Locate the cell with the specified text and output its (x, y) center coordinate. 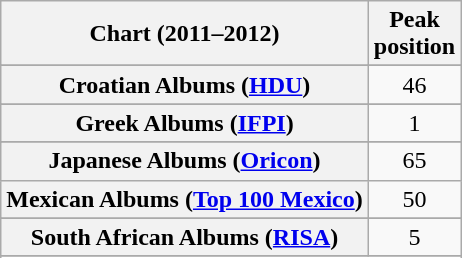
Greek Albums (IFPI) (185, 123)
Chart (2011–2012) (185, 34)
1 (414, 123)
46 (414, 85)
Peakposition (414, 34)
South African Albums (RISA) (185, 237)
Mexican Albums (Top 100 Mexico) (185, 199)
65 (414, 161)
Croatian Albums (HDU) (185, 85)
5 (414, 237)
Japanese Albums (Oricon) (185, 161)
50 (414, 199)
